Provide the [x, y] coordinate of the cell's center where the given text is located.  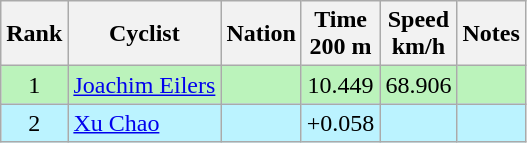
10.449 [340, 85]
68.906 [418, 85]
Cyclist [144, 34]
Xu Chao [144, 123]
2 [34, 123]
Rank [34, 34]
Speedkm/h [418, 34]
Notes [491, 34]
Joachim Eilers [144, 85]
1 [34, 85]
+0.058 [340, 123]
Nation [261, 34]
Time200 m [340, 34]
